Return (x, y) of the center of cell containing provided text 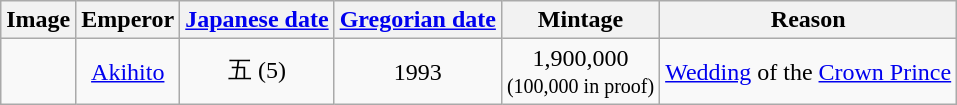
Reason (808, 20)
1,900,000(100,000 in proof) (580, 72)
1993 (418, 72)
Wedding of the Crown Prince (808, 72)
Image (38, 20)
Gregorian date (418, 20)
Akihito (128, 72)
Japanese date (257, 20)
Mintage (580, 20)
Emperor (128, 20)
五 (5) (257, 72)
